Output the (x, y) coordinate of the center of the cell containing the given text.  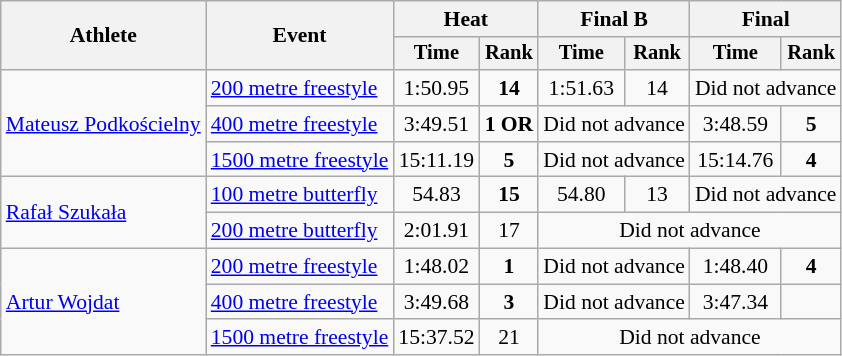
200 metre butterfly (300, 231)
1:48.02 (436, 267)
15:37.52 (436, 338)
15:14.76 (736, 160)
1 OR (510, 124)
3:49.51 (436, 124)
100 metre butterfly (300, 195)
54.83 (436, 195)
Final B (614, 19)
17 (510, 231)
Athlete (104, 36)
Rafał Szukała (104, 212)
1 (510, 267)
2:01.91 (436, 231)
1:50.95 (436, 88)
15:11.19 (436, 160)
15 (510, 195)
13 (657, 195)
Event (300, 36)
1:51.63 (581, 88)
21 (510, 338)
3:49.68 (436, 302)
Mateusz Podkościelny (104, 124)
3:48.59 (736, 124)
54.80 (581, 195)
Heat (466, 19)
Artur Wojdat (104, 302)
3:47.34 (736, 302)
3 (510, 302)
Final (766, 19)
1:48.40 (736, 267)
